Find where the given text appears and provide that cell's center as [X, Y] coordinate. 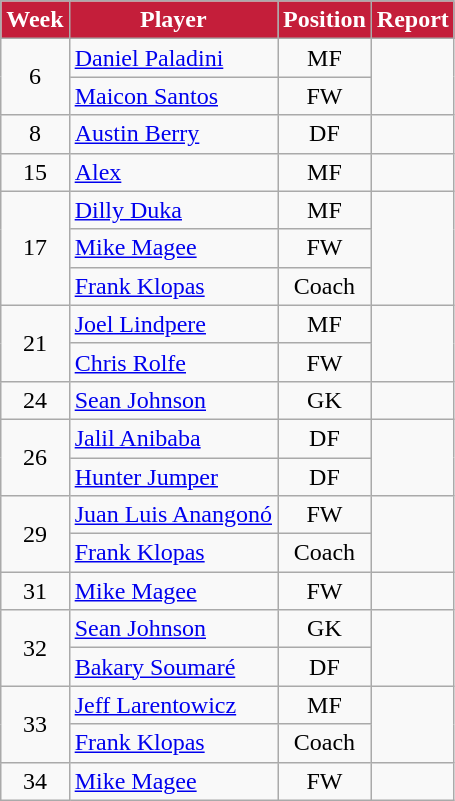
31 [35, 591]
Hunter Jumper [173, 477]
Player [173, 20]
Dilly Duka [173, 210]
Alex [173, 172]
Chris Rolfe [173, 362]
Jalil Anibaba [173, 438]
21 [35, 343]
17 [35, 248]
32 [35, 648]
Bakary Soumaré [173, 667]
Week [35, 20]
Juan Luis Anangonó [173, 515]
26 [35, 457]
29 [35, 534]
Report [412, 20]
8 [35, 134]
Austin Berry [173, 134]
6 [35, 77]
24 [35, 400]
33 [35, 724]
Maicon Santos [173, 96]
15 [35, 172]
Joel Lindpere [173, 324]
Daniel Paladini [173, 58]
34 [35, 781]
Jeff Larentowicz [173, 705]
Position [325, 20]
